Extract the (X, Y) coordinate from the center of the cell holding the provided text.  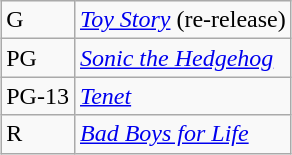
G (38, 20)
Toy Story (re-release) (182, 20)
PG-13 (38, 96)
PG (38, 58)
Tenet (182, 96)
Bad Boys for Life (182, 134)
Sonic the Hedgehog (182, 58)
R (38, 134)
